Scan for the cell matching the given text and deliver its (x, y) coordinate at center. 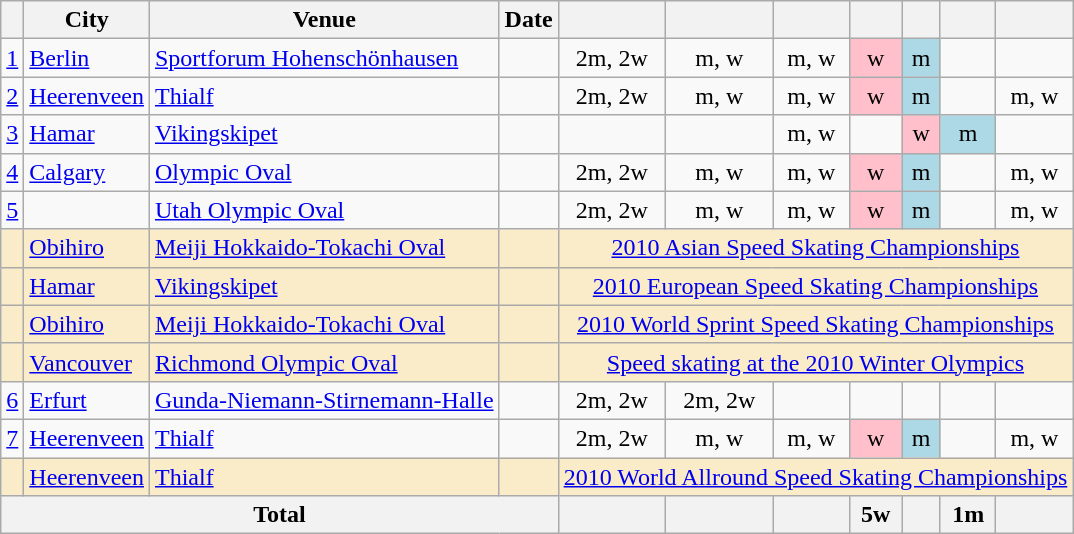
1m (968, 515)
Sportforum Hohenschönhausen (324, 58)
4 (12, 172)
Vancouver (87, 362)
Utah Olympic Oval (324, 210)
Venue (324, 20)
Calgary (87, 172)
2010 European Speed Skating Championships (816, 286)
5w (876, 515)
Gunda-Niemann-Stirnemann-Halle (324, 400)
6 (12, 400)
Date (528, 20)
Total (280, 515)
7 (12, 438)
Olympic Oval (324, 172)
2 (12, 96)
2010 World Allround Speed Skating Championships (816, 477)
City (87, 20)
Speed skating at the 2010 Winter Olympics (816, 362)
3 (12, 134)
5 (12, 210)
Erfurt (87, 400)
2010 Asian Speed Skating Championships (816, 248)
1 (12, 58)
2010 World Sprint Speed Skating Championships (816, 324)
Berlin (87, 58)
Richmond Olympic Oval (324, 362)
